Return [X, Y] of the center of cell containing provided text 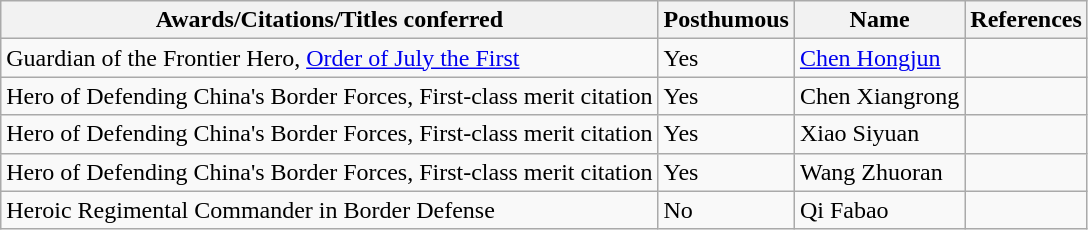
Guardian of the Frontier Hero, Order of July the First [330, 58]
Xiao Siyuan [879, 134]
Heroic Regimental Commander in Border Defense [330, 210]
References [1026, 20]
Name [879, 20]
Posthumous [726, 20]
No [726, 210]
Qi Fabao [879, 210]
Chen Hongjun [879, 58]
Wang Zhuoran [879, 172]
Chen Xiangrong [879, 96]
Awards/Citations/Titles conferred [330, 20]
